Return (X, Y) of the center of cell containing provided text 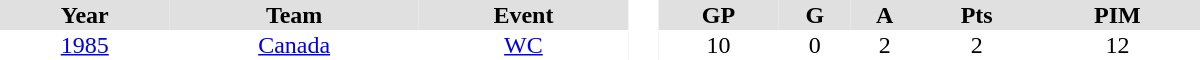
Pts (976, 15)
A (885, 15)
WC (524, 45)
1985 (85, 45)
PIM (1118, 15)
GP (718, 15)
0 (815, 45)
Event (524, 15)
Canada (294, 45)
Year (85, 15)
12 (1118, 45)
Team (294, 15)
G (815, 15)
10 (718, 45)
